From the cell containing the given text, extract its center point as [X, Y] coordinate. 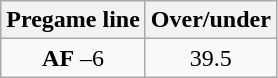
AF –6 [74, 58]
Pregame line [74, 20]
39.5 [210, 58]
Over/under [210, 20]
